Find where the given text appears and provide that cell's center as [x, y] coordinate. 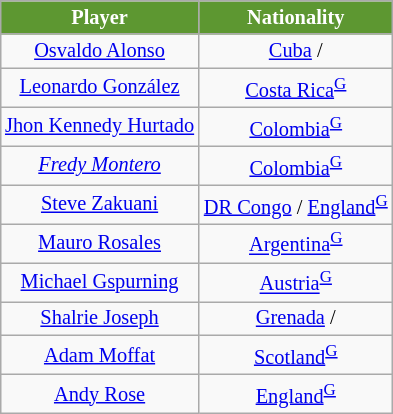
EnglandG [296, 394]
Leonardo González [100, 88]
Cuba / [296, 51]
Steve Zakuani [100, 204]
Andy Rose [100, 394]
Mauro Rosales [100, 242]
Grenada / [296, 318]
AustriaG [296, 282]
Nationality [296, 17]
Michael Gspurning [100, 282]
Osvaldo Alonso [100, 51]
Costa RicaG [296, 88]
Player [100, 17]
ArgentinaG [296, 242]
Fredy Montero [100, 166]
Jhon Kennedy Hurtado [100, 126]
DR Congo / EnglandG [296, 204]
Shalrie Joseph [100, 318]
ScotlandG [296, 354]
Adam Moffat [100, 354]
